Identify which cell holds the provided text, then report its [X, Y] central coordinate. 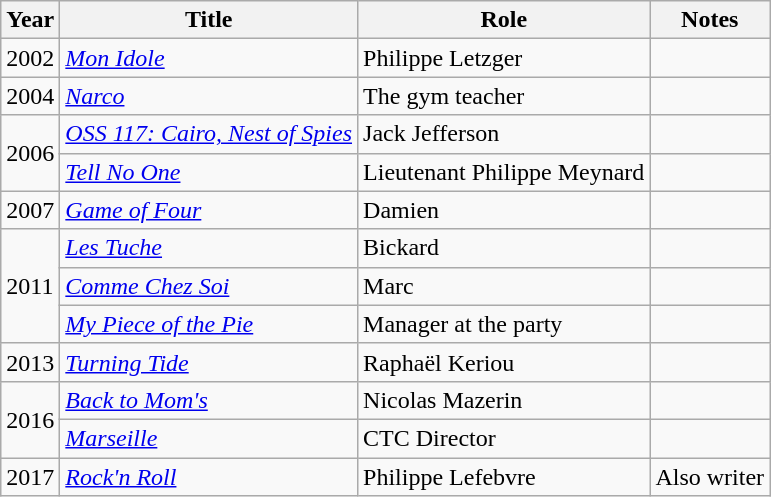
Marc [504, 286]
Game of Four [209, 210]
Mon Idole [209, 58]
2016 [30, 419]
Nicolas Mazerin [504, 400]
Les Tuche [209, 248]
Comme Chez Soi [209, 286]
CTC Director [504, 438]
My Piece of the Pie [209, 324]
OSS 117: Cairo, Nest of Spies [209, 134]
Manager at the party [504, 324]
Title [209, 20]
Turning Tide [209, 362]
Back to Mom's [209, 400]
Philippe Lefebvre [504, 477]
Rock'n Roll [209, 477]
2011 [30, 286]
Also writer [710, 477]
Marseille [209, 438]
Tell No One [209, 172]
2006 [30, 153]
Role [504, 20]
2002 [30, 58]
2007 [30, 210]
2013 [30, 362]
2017 [30, 477]
Philippe Letzger [504, 58]
Damien [504, 210]
2004 [30, 96]
Jack Jefferson [504, 134]
Raphaël Keriou [504, 362]
Notes [710, 20]
Narco [209, 96]
The gym teacher [504, 96]
Bickard [504, 248]
Lieutenant Philippe Meynard [504, 172]
Year [30, 20]
